Pinpoint the cell where the given text exists, returning its [X, Y] midpoint coordinate. 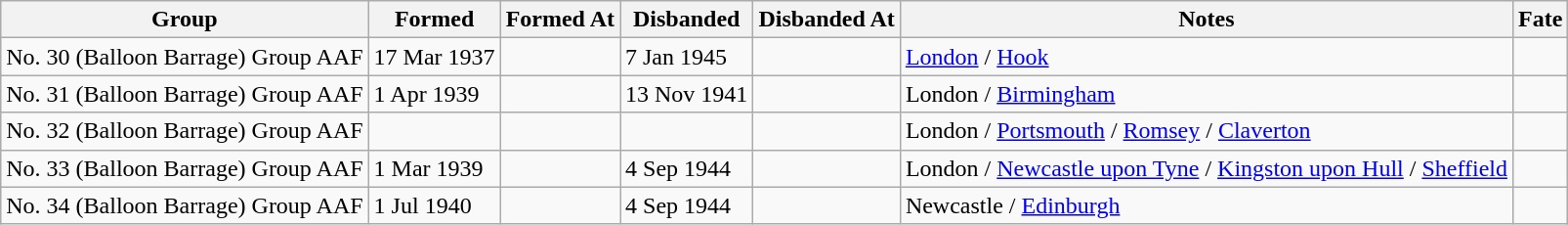
Formed [434, 20]
London / Birmingham [1206, 94]
No. 31 (Balloon Barrage) Group AAF [185, 94]
No. 30 (Balloon Barrage) Group AAF [185, 57]
Notes [1206, 20]
London / Newcastle upon Tyne / Kingston upon Hull / Sheffield [1206, 168]
1 Mar 1939 [434, 168]
London / Hook [1206, 57]
Disbanded [686, 20]
No. 34 (Balloon Barrage) Group AAF [185, 205]
Fate [1540, 20]
Group [185, 20]
1 Apr 1939 [434, 94]
17 Mar 1937 [434, 57]
13 Nov 1941 [686, 94]
Disbanded At [826, 20]
7 Jan 1945 [686, 57]
No. 33 (Balloon Barrage) Group AAF [185, 168]
Formed At [560, 20]
Newcastle / Edinburgh [1206, 205]
No. 32 (Balloon Barrage) Group AAF [185, 131]
London / Portsmouth / Romsey / Claverton [1206, 131]
1 Jul 1940 [434, 205]
